Identify which cell holds the provided text, then report its (x, y) central coordinate. 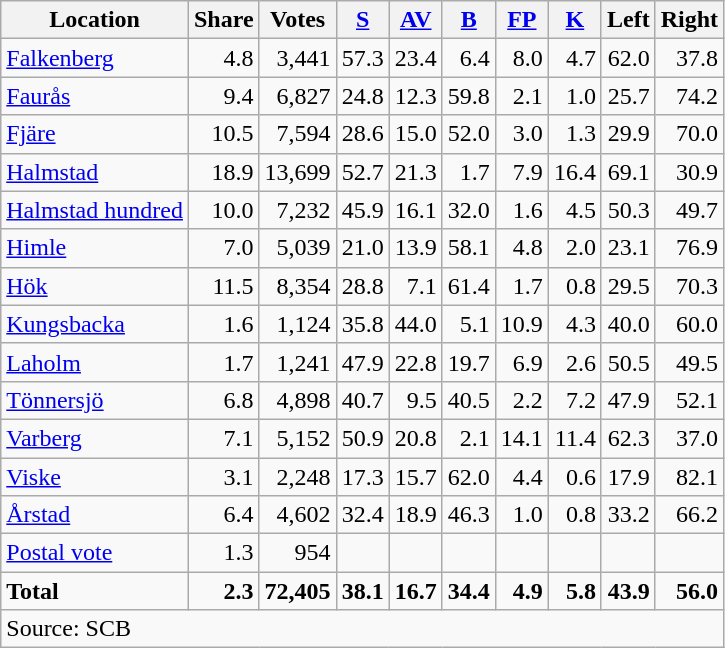
62.3 (628, 438)
2.3 (224, 591)
82.1 (689, 477)
32.0 (468, 210)
1,241 (298, 362)
57.3 (362, 58)
60.0 (689, 324)
15.7 (416, 477)
17.3 (362, 477)
2.2 (522, 400)
19.7 (468, 362)
Varberg (95, 438)
16.1 (416, 210)
9.4 (224, 96)
40.5 (468, 400)
2.6 (574, 362)
22.8 (416, 362)
58.1 (468, 248)
52.1 (689, 400)
4.9 (522, 591)
Tönnersjö (95, 400)
4.5 (574, 210)
16.4 (574, 172)
72,405 (298, 591)
61.4 (468, 286)
49.7 (689, 210)
40.7 (362, 400)
40.0 (628, 324)
FP (522, 20)
30.9 (689, 172)
7,232 (298, 210)
6.9 (522, 362)
14.1 (522, 438)
52.0 (468, 134)
5.8 (574, 591)
Postal vote (95, 553)
5,039 (298, 248)
50.5 (628, 362)
12.3 (416, 96)
5,152 (298, 438)
954 (298, 553)
8.0 (522, 58)
4.4 (522, 477)
43.9 (628, 591)
4.3 (574, 324)
37.8 (689, 58)
3,441 (298, 58)
34.4 (468, 591)
Himle (95, 248)
10.9 (522, 324)
28.6 (362, 134)
9.5 (416, 400)
29.5 (628, 286)
Halmstad (95, 172)
20.8 (416, 438)
Location (95, 20)
Fjäre (95, 134)
3.1 (224, 477)
11.5 (224, 286)
7,594 (298, 134)
4,898 (298, 400)
10.0 (224, 210)
0.6 (574, 477)
Source: SCB (362, 629)
8,354 (298, 286)
B (468, 20)
2,248 (298, 477)
24.8 (362, 96)
Halmstad hundred (95, 210)
70.0 (689, 134)
Left (628, 20)
7.2 (574, 400)
50.9 (362, 438)
13.9 (416, 248)
Total (95, 591)
4,602 (298, 515)
45.9 (362, 210)
K (574, 20)
50.3 (628, 210)
49.5 (689, 362)
Falkenberg (95, 58)
66.2 (689, 515)
11.4 (574, 438)
S (362, 20)
10.5 (224, 134)
70.3 (689, 286)
4.7 (574, 58)
Faurås (95, 96)
56.0 (689, 591)
Kungsbacka (95, 324)
16.7 (416, 591)
Laholm (95, 362)
Hök (95, 286)
Right (689, 20)
23.1 (628, 248)
69.1 (628, 172)
Votes (298, 20)
52.7 (362, 172)
38.1 (362, 591)
29.9 (628, 134)
32.4 (362, 515)
28.8 (362, 286)
17.9 (628, 477)
13,699 (298, 172)
1,124 (298, 324)
7.9 (522, 172)
46.3 (468, 515)
23.4 (416, 58)
21.3 (416, 172)
Årstad (95, 515)
Share (224, 20)
6,827 (298, 96)
3.0 (522, 134)
5.1 (468, 324)
AV (416, 20)
7.0 (224, 248)
44.0 (416, 324)
37.0 (689, 438)
Viske (95, 477)
21.0 (362, 248)
33.2 (628, 515)
35.8 (362, 324)
74.2 (689, 96)
25.7 (628, 96)
59.8 (468, 96)
6.8 (224, 400)
15.0 (416, 134)
2.0 (574, 248)
76.9 (689, 248)
